Pinpoint the cell where the given text exists, returning its [x, y] midpoint coordinate. 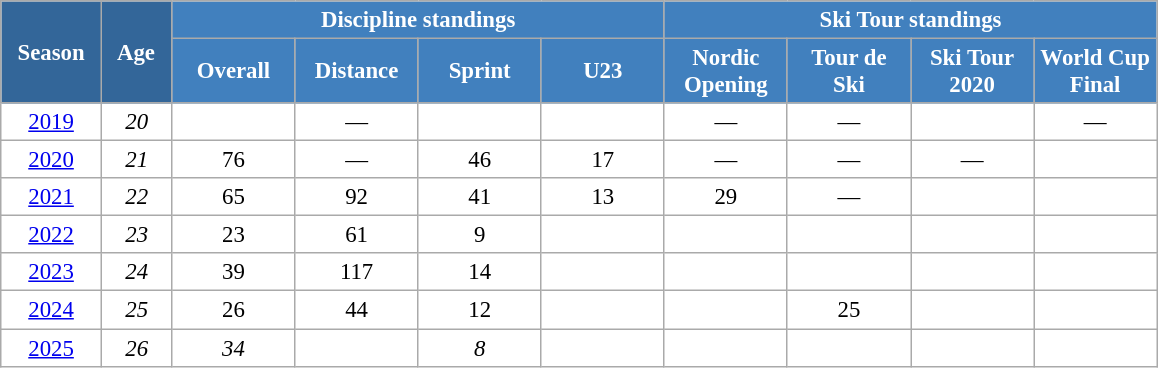
Ski Tour standings [910, 20]
61 [356, 235]
Discipline standings [418, 20]
29 [726, 197]
21 [136, 160]
34 [234, 348]
12 [480, 310]
NordicOpening [726, 72]
Age [136, 52]
39 [234, 273]
U23 [602, 72]
Distance [356, 72]
2024 [52, 310]
2021 [52, 197]
2023 [52, 273]
2022 [52, 235]
20 [136, 122]
117 [356, 273]
9 [480, 235]
Tour deSki [848, 72]
46 [480, 160]
14 [480, 273]
World CupFinal [1096, 72]
Overall [234, 72]
24 [136, 273]
44 [356, 310]
Sprint [480, 72]
41 [480, 197]
17 [602, 160]
2025 [52, 348]
8 [480, 348]
Season [52, 52]
2019 [52, 122]
Ski Tour2020 [972, 72]
92 [356, 197]
76 [234, 160]
22 [136, 197]
65 [234, 197]
13 [602, 197]
2020 [52, 160]
